Return the (x, y) coordinate for the center point of the cell that contains the specified text.  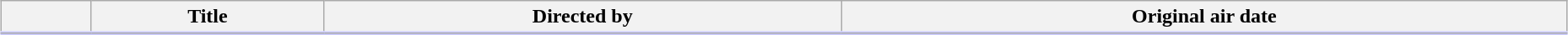
Directed by (582, 17)
Title (208, 17)
Original air date (1203, 17)
